Search for the cell housing the specified text and yield its (x, y) center coordinate. 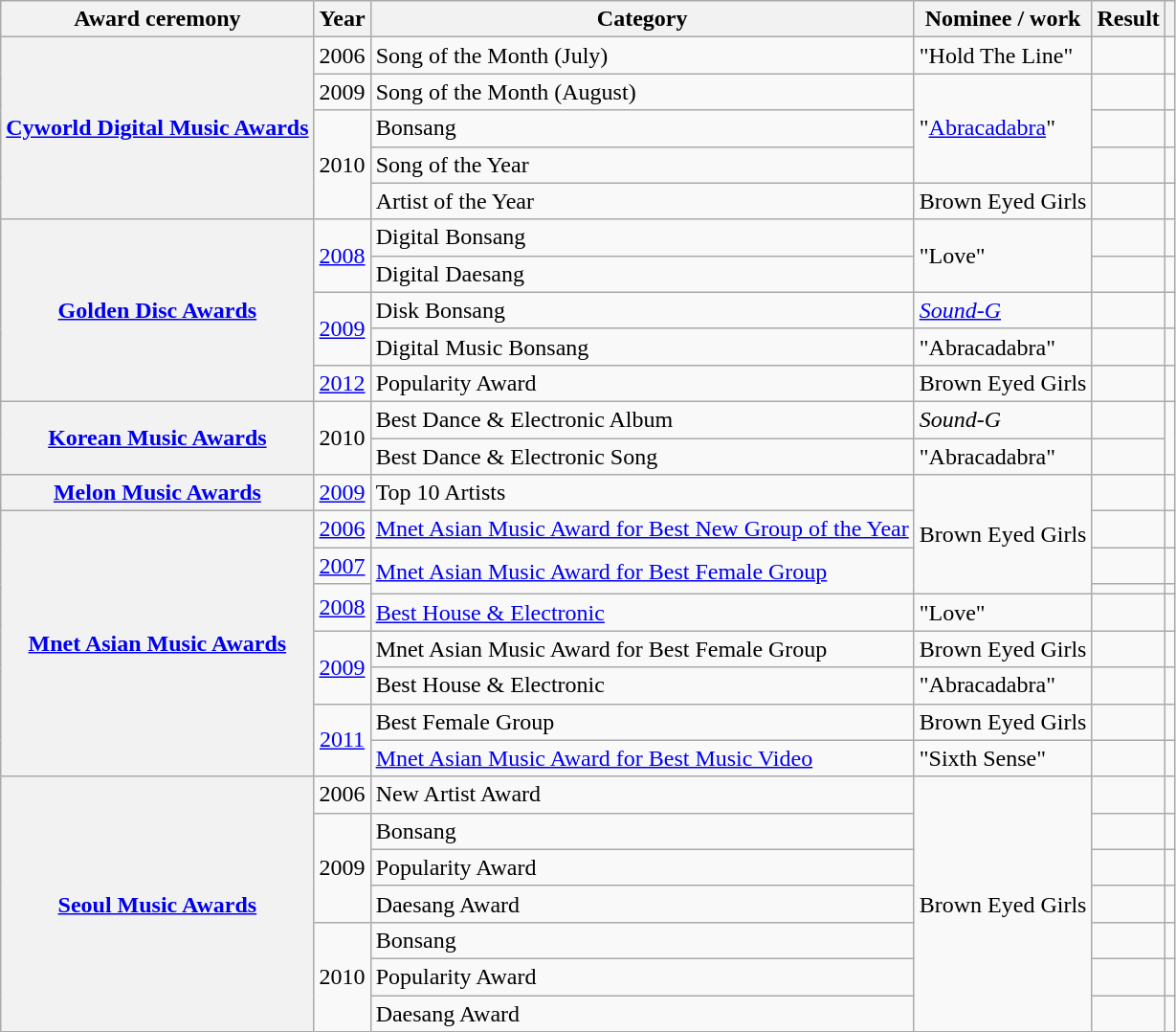
Nominee / work (1003, 19)
"Sixth Sense" (1003, 758)
Digital Music Bonsang (642, 347)
Seoul Music Awards (157, 904)
Award ceremony (157, 19)
Digital Daesang (642, 274)
Best Female Group (642, 722)
Song of the Month (July) (642, 56)
Mnet Asian Music Awards (157, 644)
2007 (343, 566)
Disk Bonsang (642, 310)
2012 (343, 383)
Top 10 Artists (642, 493)
Golden Disc Awards (157, 310)
Result (1128, 19)
"Hold The Line" (1003, 56)
Best Dance & Electronic Song (642, 457)
Digital Bonsang (642, 237)
Cyworld Digital Music Awards (157, 128)
Best Dance & Electronic Album (642, 419)
Korean Music Awards (157, 437)
Category (642, 19)
Mnet Asian Music Award for Best Music Video (642, 758)
Year (343, 19)
Mnet Asian Music Award for Best New Group of the Year (642, 529)
Song of the Year (642, 165)
Artist of the Year (642, 201)
Song of the Month (August) (642, 92)
2011 (343, 740)
Melon Music Awards (157, 493)
New Artist Award (642, 795)
